Return the [X, Y] coordinate for the center point of the cell that contains the specified text.  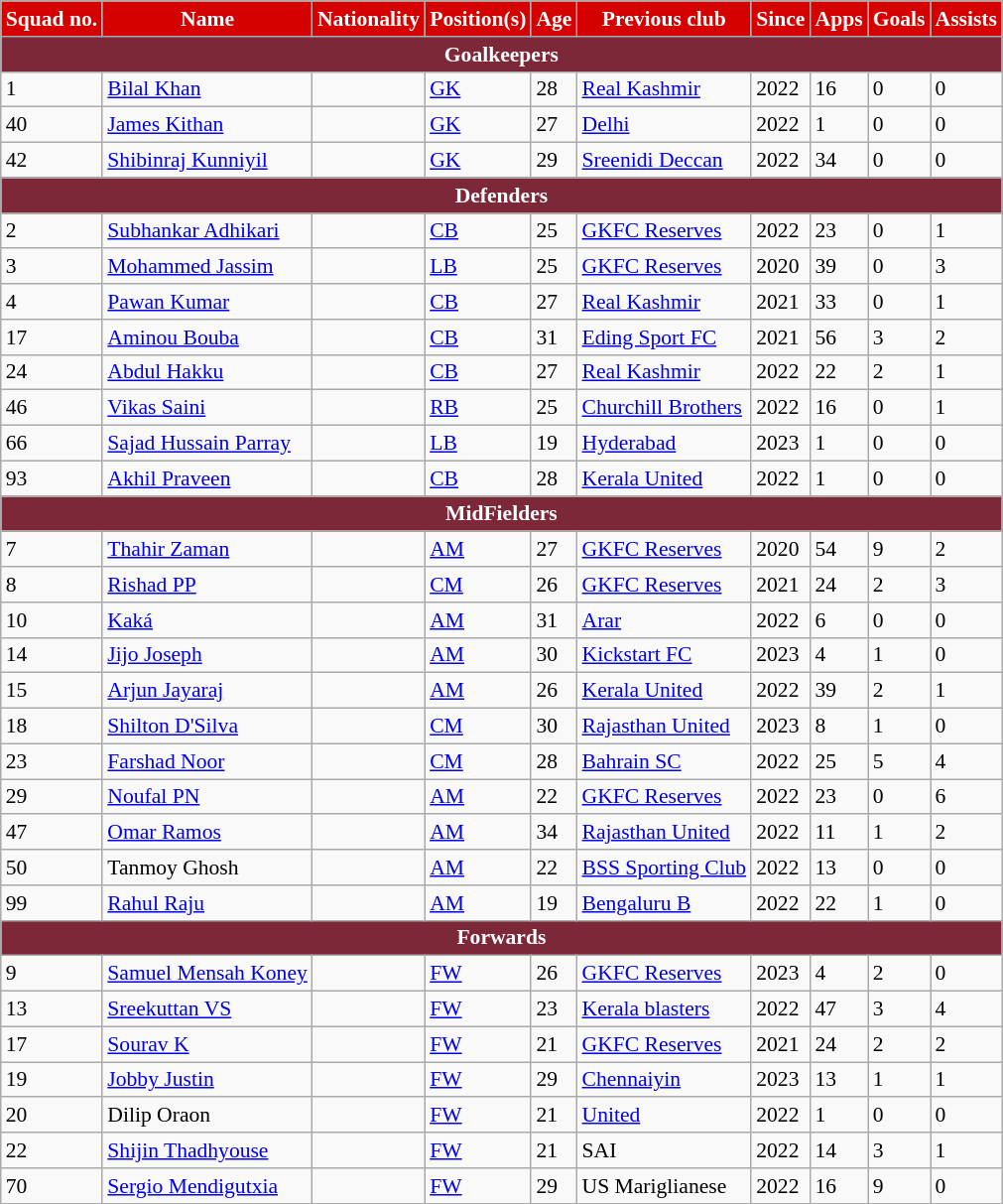
Omar Ramos [207, 833]
66 [52, 444]
Apps [838, 19]
Abdul Hakku [207, 372]
Tanmoy Ghosh [207, 868]
Farshad Noor [207, 761]
10 [52, 620]
James Kithan [207, 125]
Arar [665, 620]
Rishad PP [207, 585]
46 [52, 408]
Jijo Joseph [207, 655]
Age [554, 19]
Arjun Jayaraj [207, 691]
MidFielders [502, 514]
Vikas Saini [207, 408]
Pawan Kumar [207, 302]
18 [52, 727]
Goals [899, 19]
Bahrain SC [665, 761]
5 [899, 761]
Position(s) [478, 19]
Sergio Mendigutxia [207, 1186]
20 [52, 1116]
54 [838, 550]
70 [52, 1186]
Sreekuttan VS [207, 1009]
56 [838, 337]
Bilal Khan [207, 89]
Squad no. [52, 19]
42 [52, 161]
BSS Sporting Club [665, 868]
33 [838, 302]
7 [52, 550]
Shibinraj Kunniyil [207, 161]
50 [52, 868]
Name [207, 19]
RB [478, 408]
Dilip Oraon [207, 1116]
93 [52, 478]
Akhil Praveen [207, 478]
Bengaluru B [665, 903]
99 [52, 903]
Nationality [369, 19]
Hyderabad [665, 444]
Forwards [502, 938]
Kerala blasters [665, 1009]
Jobby Justin [207, 1080]
Noufal PN [207, 797]
Thahir Zaman [207, 550]
11 [838, 833]
Shilton D'Silva [207, 727]
SAI [665, 1150]
Since [780, 19]
Kickstart FC [665, 655]
Defenders [502, 196]
Eding Sport FC [665, 337]
Mohammed Jassim [207, 267]
Goalkeepers [502, 55]
Shijin Thadhyouse [207, 1150]
Churchill Brothers [665, 408]
Subhankar Adhikari [207, 231]
40 [52, 125]
Previous club [665, 19]
Sreenidi Deccan [665, 161]
United [665, 1116]
15 [52, 691]
Aminou Bouba [207, 337]
Chennaiyin [665, 1080]
Assists [966, 19]
Rahul Raju [207, 903]
Sourav K [207, 1044]
Sajad Hussain Parray [207, 444]
Kaká [207, 620]
Delhi [665, 125]
Samuel Mensah Koney [207, 974]
US Mariglianese [665, 1186]
